For the text-containing cell, return its midpoint in (X, Y) coordinate format. 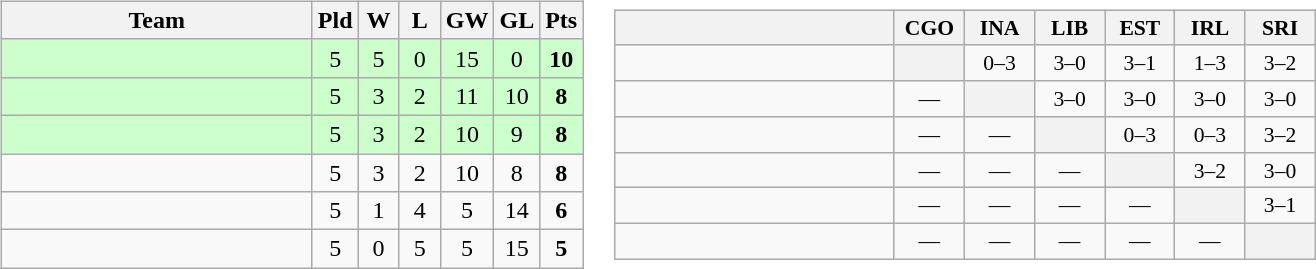
6 (562, 211)
9 (517, 134)
GW (467, 20)
Team (156, 20)
4 (420, 211)
14 (517, 211)
Pld (335, 20)
IRL (1210, 28)
L (420, 20)
1–3 (1210, 63)
INA (999, 28)
EST (1140, 28)
W (378, 20)
LIB (1070, 28)
GL (517, 20)
SRI (1280, 28)
1 (378, 211)
Pts (562, 20)
11 (467, 96)
CGO (929, 28)
